Locate the cell with the specified text and output its (x, y) center coordinate. 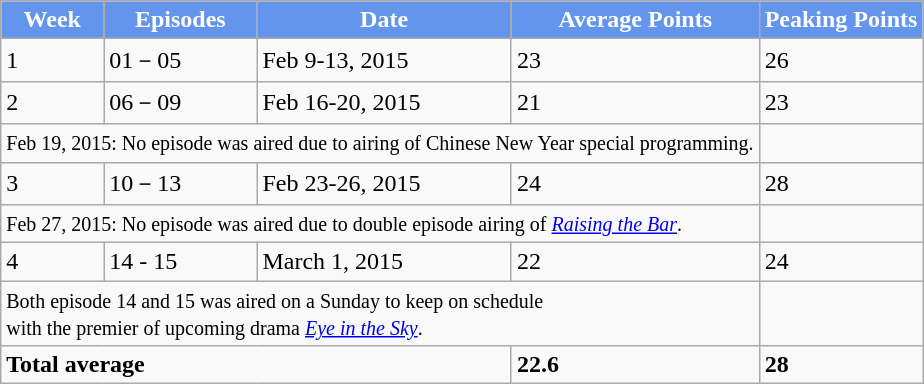
Peaking Points (841, 20)
Feb 16-20, 2015 (384, 102)
Both episode 14 and 15 was aired on a Sunday to keep on schedulewith the premier of upcoming drama Eye in the Sky. (380, 314)
10－13 (180, 184)
Feb 9-13, 2015 (384, 60)
Feb 23-26, 2015 (384, 184)
Feb 19, 2015: No episode was aired due to airing of Chinese New Year special programming. (380, 143)
Feb 27, 2015: No episode was aired due to double episode airing of Raising the Bar. (380, 224)
Average Points (635, 20)
21 (635, 102)
2 (52, 102)
Date (384, 20)
01－05 (180, 60)
06－09 (180, 102)
March 1, 2015 (384, 262)
3 (52, 184)
Total average (256, 365)
14 - 15 (180, 262)
4 (52, 262)
26 (841, 60)
22 (635, 262)
22.6 (635, 365)
1 (52, 60)
Episodes (180, 20)
Week (52, 20)
